Return [x, y] of the center of cell containing provided text 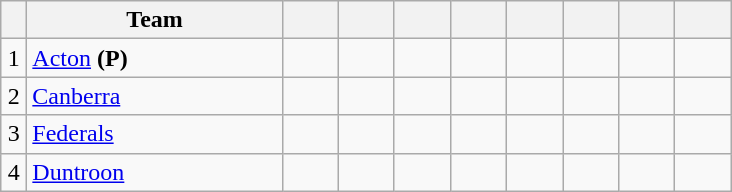
Federals [155, 134]
1 [14, 58]
2 [14, 96]
Team [155, 20]
Acton (P) [155, 58]
Canberra [155, 96]
3 [14, 134]
Duntroon [155, 172]
4 [14, 172]
